Determine the (X, Y) coordinate at the center of the cell enclosing the given text.  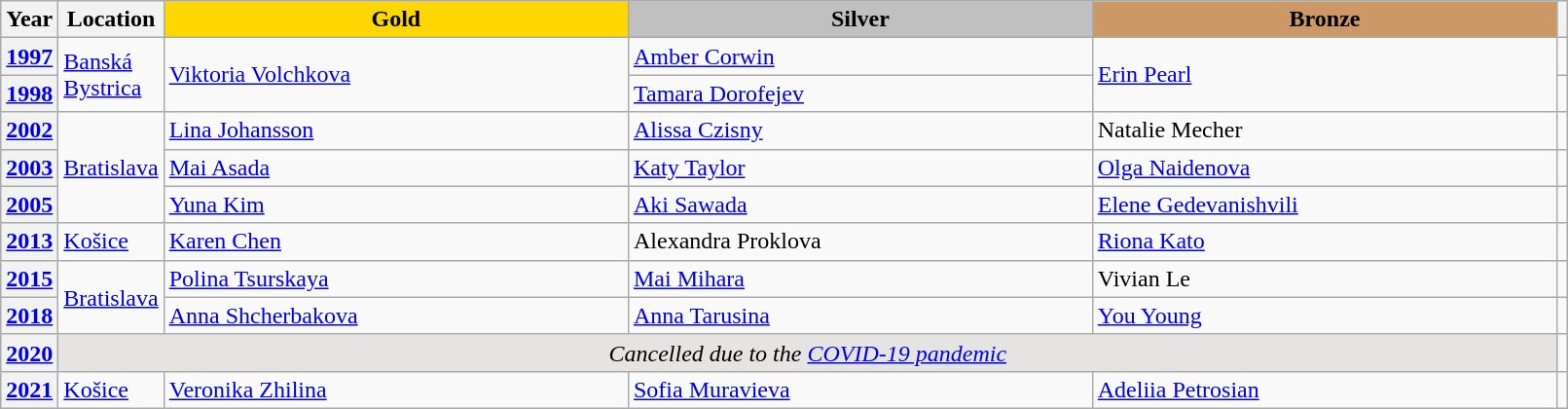
Anna Tarusina (860, 316)
2021 (29, 390)
Yuna Kim (395, 204)
Banská Bystrica (111, 75)
Katy Taylor (860, 167)
Vivian Le (1325, 279)
Amber Corwin (860, 56)
Alissa Czisny (860, 130)
1998 (29, 93)
2003 (29, 167)
Location (111, 19)
Natalie Mecher (1325, 130)
2015 (29, 279)
You Young (1325, 316)
2005 (29, 204)
2018 (29, 316)
Lina Johansson (395, 130)
1997 (29, 56)
Karen Chen (395, 242)
2020 (29, 353)
Elene Gedevanishvili (1325, 204)
Year (29, 19)
Alexandra Proklova (860, 242)
Tamara Dorofejev (860, 93)
Adeliia Petrosian (1325, 390)
Cancelled due to the COVID-19 pandemic (808, 353)
2002 (29, 130)
Silver (860, 19)
2013 (29, 242)
Gold (395, 19)
Polina Tsurskaya (395, 279)
Erin Pearl (1325, 75)
Veronika Zhilina (395, 390)
Olga Naidenova (1325, 167)
Mai Asada (395, 167)
Bronze (1325, 19)
Viktoria Volchkova (395, 75)
Aki Sawada (860, 204)
Mai Mihara (860, 279)
Riona Kato (1325, 242)
Anna Shcherbakova (395, 316)
Sofia Muravieva (860, 390)
